Find where the given text appears and provide that cell's center as [X, Y] coordinate. 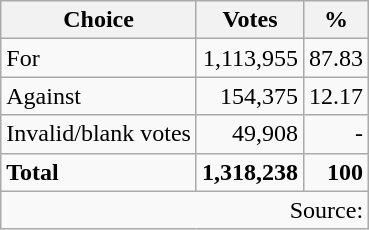
87.83 [336, 58]
Total [99, 172]
Against [99, 96]
Invalid/blank votes [99, 134]
% [336, 20]
For [99, 58]
Source: [185, 210]
Choice [99, 20]
Votes [250, 20]
- [336, 134]
49,908 [250, 134]
100 [336, 172]
12.17 [336, 96]
154,375 [250, 96]
1,113,955 [250, 58]
1,318,238 [250, 172]
